Return [X, Y] of the center of cell containing provided text 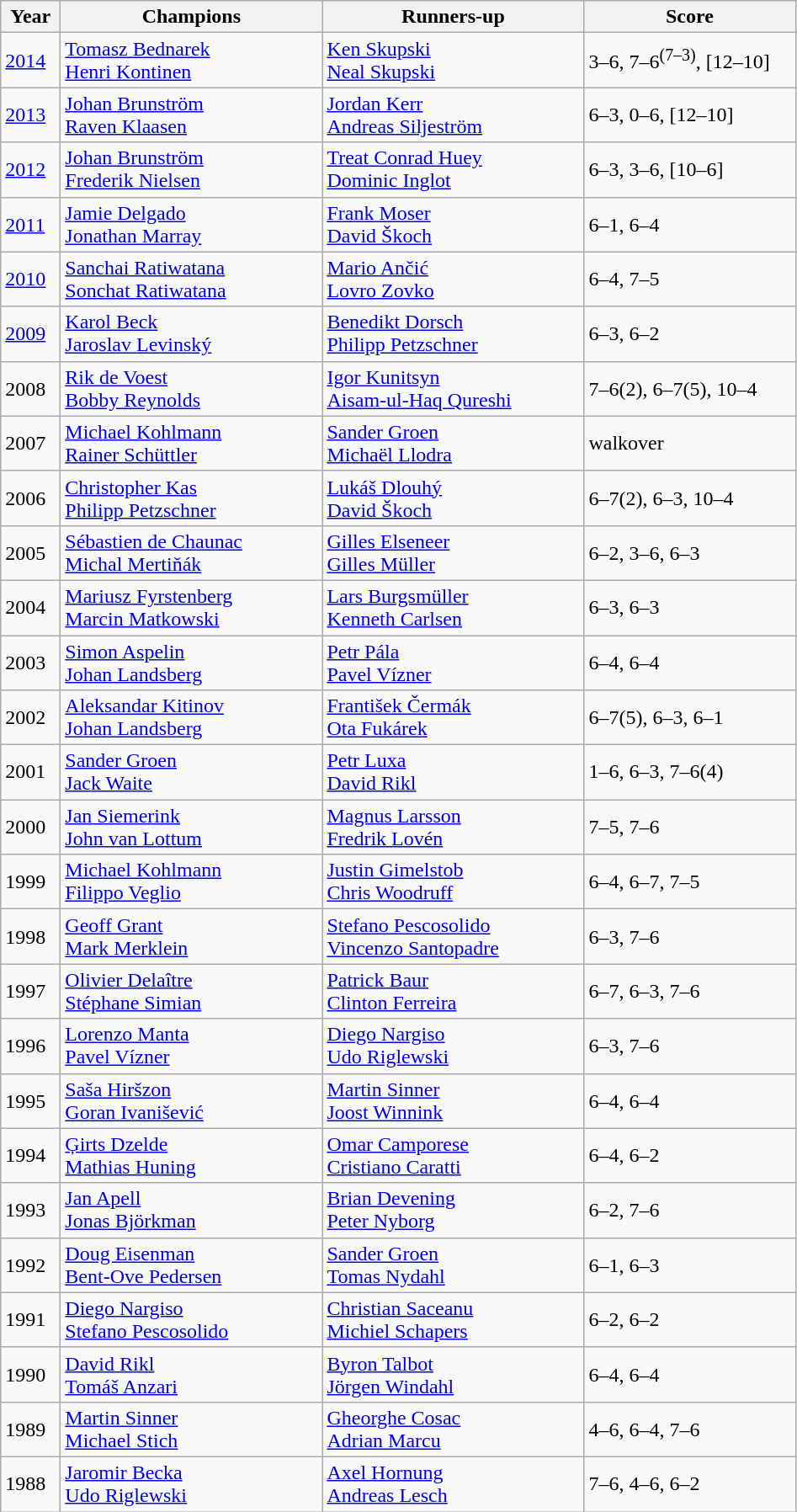
Saša Hiršzon Goran Ivanišević [192, 1101]
1997 [30, 992]
Sébastien de Chaunac Michal Mertiňák [192, 552]
Simon Aspelin Johan Landsberg [192, 662]
2003 [30, 662]
Frank Moser David Škoch [453, 224]
4–6, 6–4, 7–6 [690, 1429]
Jordan Kerr Andreas Siljeström [453, 114]
Petr Pála Pavel Vízner [453, 662]
Olivier Delaître Stéphane Simian [192, 992]
6–7(5), 6–3, 6–1 [690, 717]
6–1, 6–3 [690, 1264]
Michael Kohlmann Filippo Veglio [192, 882]
Patrick Baur Clinton Ferreira [453, 992]
Brian Devening Peter Nyborg [453, 1211]
6–2, 3–6, 6–3 [690, 552]
Johan Brunström Frederik Nielsen [192, 170]
Magnus Larsson Fredrik Lovén [453, 827]
Benedikt Dorsch Philipp Petzschner [453, 333]
6–3, 3–6, [10–6] [690, 170]
Axel Hornung Andreas Lesch [453, 1483]
1988 [30, 1483]
1995 [30, 1101]
6–2, 7–6 [690, 1211]
Tomasz Bednarek Henri Kontinen [192, 61]
6–4, 7–5 [690, 280]
Omar Camporese Cristiano Caratti [453, 1155]
1994 [30, 1155]
Diego Nargiso Stefano Pescosolido [192, 1320]
David Rikl Tomáš Anzari [192, 1374]
2010 [30, 280]
6–1, 6–4 [690, 224]
Score [690, 17]
Johan Brunström Raven Klaasen [192, 114]
1999 [30, 882]
Christian Saceanu Michiel Schapers [453, 1320]
Sanchai Ratiwatana Sonchat Ratiwatana [192, 280]
6–3, 0–6, [12–10] [690, 114]
Gilles Elseneer Gilles Müller [453, 552]
Runners-up [453, 17]
Michael Kohlmann Rainer Schüttler [192, 443]
2013 [30, 114]
Sander Groen Michaël Llodra [453, 443]
6–7(2), 6–3, 10–4 [690, 498]
Christopher Kas Philipp Petzschner [192, 498]
Ken Skupski Neal Skupski [453, 61]
2006 [30, 498]
3–6, 7–6(7–3), [12–10] [690, 61]
2011 [30, 224]
Champions [192, 17]
1–6, 6–3, 7–6(4) [690, 773]
Igor Kunitsyn Aisam-ul-Haq Qureshi [453, 389]
2012 [30, 170]
Rik de Voest Bobby Reynolds [192, 389]
Gheorghe Cosac Adrian Marcu [453, 1429]
Martin Sinner Joost Winnink [453, 1101]
6–7, 6–3, 7–6 [690, 992]
Ģirts Dzelde Mathias Huning [192, 1155]
2008 [30, 389]
2009 [30, 333]
6–3, 6–3 [690, 608]
Year [30, 17]
Treat Conrad Huey Dominic Inglot [453, 170]
Aleksandar Kitinov Johan Landsberg [192, 717]
2001 [30, 773]
Lorenzo Manta Pavel Vízner [192, 1046]
6–4, 6–7, 7–5 [690, 882]
František Čermák Ota Fukárek [453, 717]
walkover [690, 443]
Mario Ančić Lovro Zovko [453, 280]
1998 [30, 936]
Sander Groen Jack Waite [192, 773]
2014 [30, 61]
7–6, 4–6, 6–2 [690, 1483]
2004 [30, 608]
1991 [30, 1320]
6–3, 6–2 [690, 333]
Jan Apell Jonas Björkman [192, 1211]
1993 [30, 1211]
Stefano Pescosolido Vincenzo Santopadre [453, 936]
1996 [30, 1046]
Geoff Grant Mark Merklein [192, 936]
7–5, 7–6 [690, 827]
1990 [30, 1374]
Jamie Delgado Jonathan Marray [192, 224]
Lars Burgsmüller Kenneth Carlsen [453, 608]
Jaromir Becka Udo Riglewski [192, 1483]
6–4, 6–2 [690, 1155]
Jan Siemerink John van Lottum [192, 827]
2000 [30, 827]
Karol Beck Jaroslav Levinský [192, 333]
7–6(2), 6–7(5), 10–4 [690, 389]
2002 [30, 717]
Sander Groen Tomas Nydahl [453, 1264]
Mariusz Fyrstenberg Marcin Matkowski [192, 608]
Byron Talbot Jörgen Windahl [453, 1374]
Martin Sinner Michael Stich [192, 1429]
Diego Nargiso Udo Riglewski [453, 1046]
Justin Gimelstob Chris Woodruff [453, 882]
Lukáš Dlouhý David Škoch [453, 498]
1989 [30, 1429]
2007 [30, 443]
1992 [30, 1264]
2005 [30, 552]
6–2, 6–2 [690, 1320]
Petr Luxa David Rikl [453, 773]
Doug Eisenman Bent-Ove Pedersen [192, 1264]
